From the cell containing the given text, extract its center point as (x, y) coordinate. 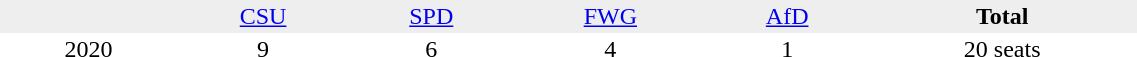
AfD (788, 16)
CSU (264, 16)
FWG (610, 16)
SPD (431, 16)
